Determine the (x, y) coordinate at the center of the cell enclosing the given text.  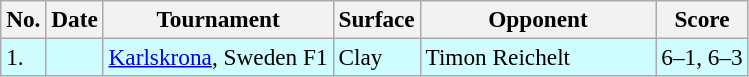
Timon Reichelt (538, 57)
Score (702, 19)
Date (74, 19)
6–1, 6–3 (702, 57)
Tournament (218, 19)
Opponent (538, 19)
Karlskrona, Sweden F1 (218, 57)
No. (24, 19)
1. (24, 57)
Clay (376, 57)
Surface (376, 19)
